For the text-containing cell, return its midpoint in [x, y] coordinate format. 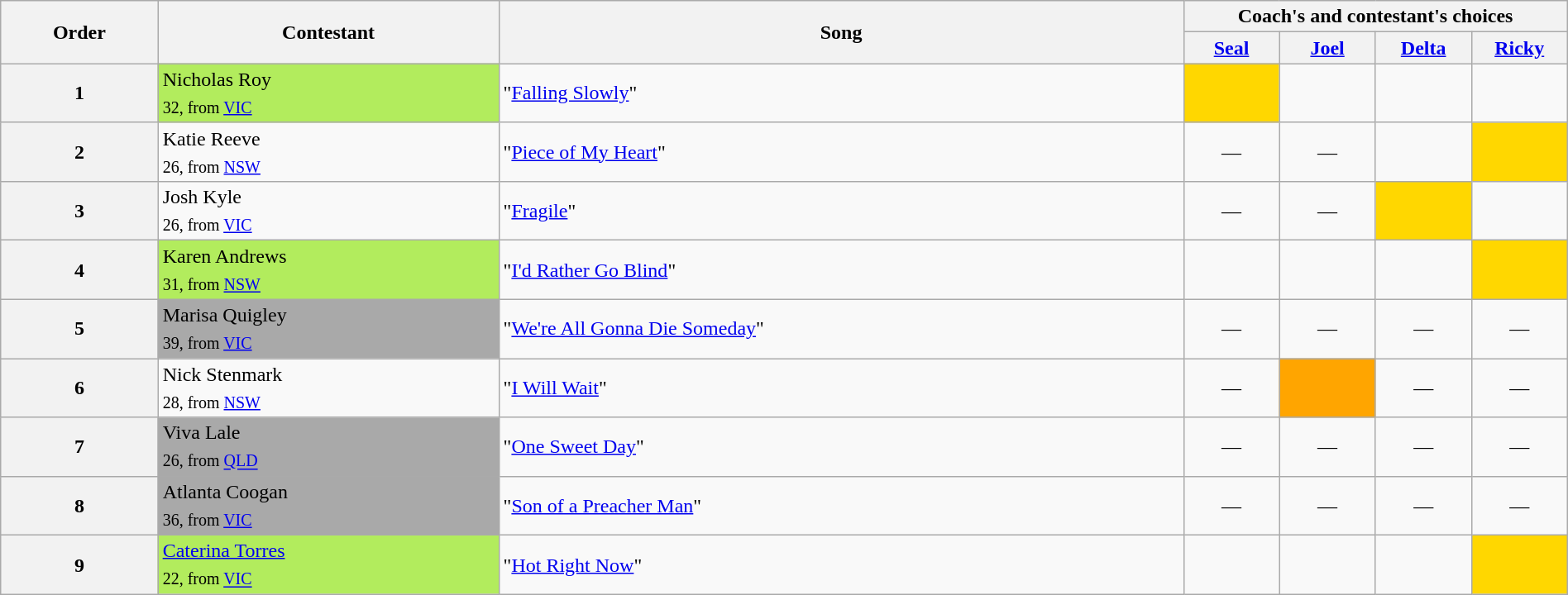
"I'd Rather Go Blind" [841, 269]
3 [79, 212]
Josh Kyle26, from VIC [328, 212]
Katie Reeve26, from NSW [328, 152]
Contestant [328, 32]
Ricky [1519, 48]
Coach's and contestant's choices [1375, 17]
Viva Lale26, from QLD [328, 446]
2 [79, 152]
5 [79, 329]
Delta [1423, 48]
4 [79, 269]
Song [841, 32]
Seal [1231, 48]
9 [79, 565]
"I Will Wait" [841, 388]
"Falling Slowly" [841, 93]
"Son of a Preacher Man" [841, 506]
"We're All Gonna Die Someday" [841, 329]
6 [79, 388]
1 [79, 93]
"Piece of My Heart" [841, 152]
7 [79, 446]
Joel [1327, 48]
Nicholas Roy32, from VIC [328, 93]
"One Sweet Day" [841, 446]
"Hot Right Now" [841, 565]
Order [79, 32]
"Fragile" [841, 212]
Nick Stenmark28, from NSW [328, 388]
Atlanta Coogan36, from VIC [328, 506]
8 [79, 506]
Karen Andrews 31, from NSW [328, 269]
Caterina Torres22, from VIC [328, 565]
Marisa Quigley39, from VIC [328, 329]
